Determine the (X, Y) coordinate at the center of the cell enclosing the given text.  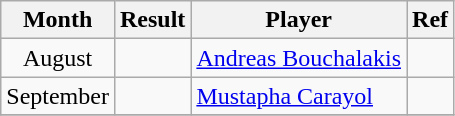
Player (299, 20)
September (58, 96)
August (58, 58)
Result (152, 20)
Andreas Bouchalakis (299, 58)
Month (58, 20)
Mustapha Carayol (299, 96)
Ref (430, 20)
